Provide the (x, y) coordinate of the cell's center where the given text is located.  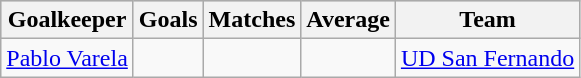
Goalkeeper (68, 20)
Goals (168, 20)
UD San Fernando (487, 58)
Pablo Varela (68, 58)
Team (487, 20)
Average (348, 20)
Matches (252, 20)
